Find where the given text appears and provide that cell's center as [X, Y] coordinate. 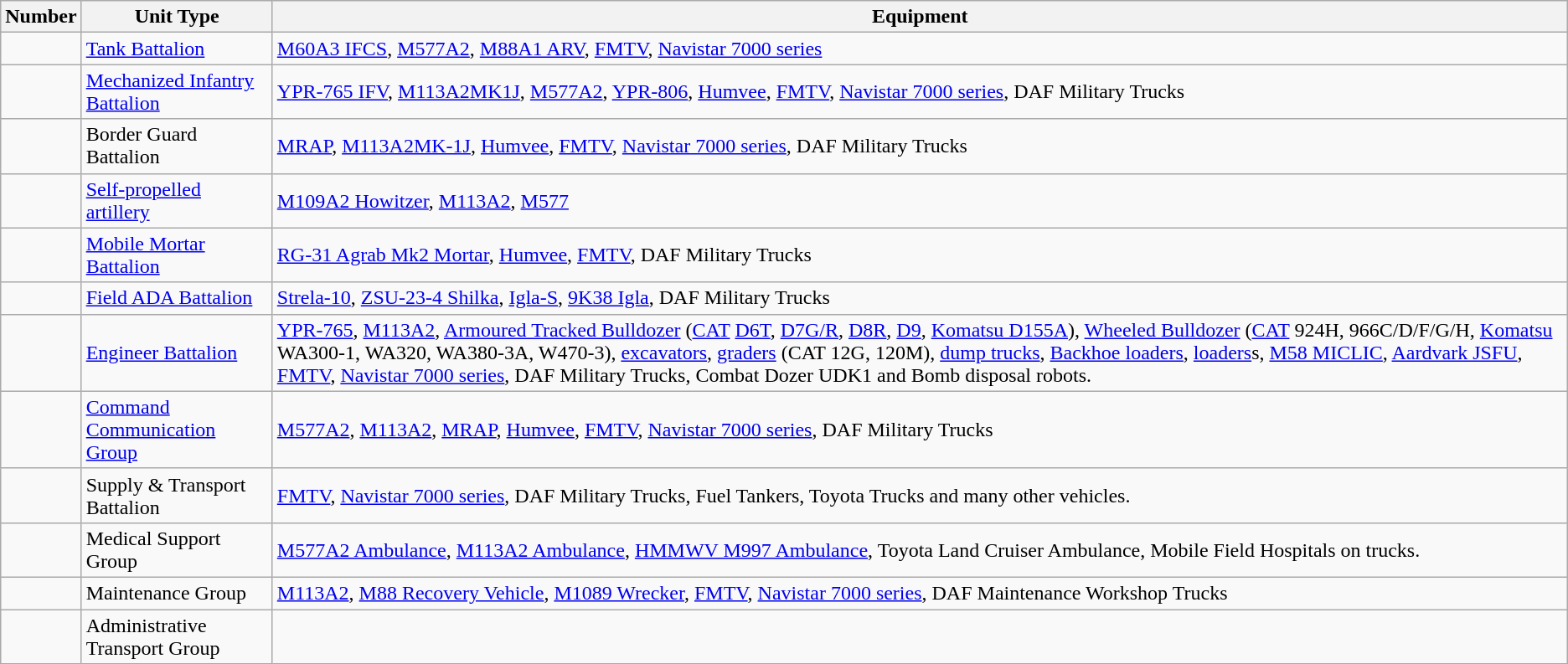
Administrative Transport Group [177, 636]
Strela-10, ZSU-23-4 Shilka, Igla-S, 9K38 Igla, DAF Military Trucks [920, 298]
M60A3 IFCS, M577A2, M88A1 ARV, FMTV, Navistar 7000 series [920, 49]
Supply & Transport Battalion [177, 496]
M113A2, M88 Recovery Vehicle, M1089 Wrecker, FMTV, Navistar 7000 series, DAF Maintenance Workshop Trucks [920, 593]
Self-propelled artillery [177, 201]
Border Guard Battalion [177, 146]
Unit Type [177, 17]
M577A2, M113A2, MRAP, Humvee, FMTV, Navistar 7000 series, DAF Military Trucks [920, 430]
Equipment [920, 17]
Maintenance Group [177, 593]
Mechanized Infantry Battalion [177, 92]
MRAP, M113A2MK-1J, Humvee, FMTV, Navistar 7000 series, DAF Military Trucks [920, 146]
RG-31 Agrab Mk2 Mortar, Humvee, FMTV, DAF Military Trucks [920, 255]
Engineer Battalion [177, 353]
Tank Battalion [177, 49]
M577A2 Ambulance, M113A2 Ambulance, HMMWV M997 Ambulance, Toyota Land Cruiser Ambulance, Mobile Field Hospitals on trucks. [920, 549]
YPR-765 IFV, M113A2MK1J, M577A2, YPR-806, Humvee, FMTV, Navistar 7000 series, DAF Military Trucks [920, 92]
Mobile Mortar Battalion [177, 255]
Field ADA Battalion [177, 298]
Number [41, 17]
M109A2 Howitzer, M113A2, M577 [920, 201]
Command Communication Group [177, 430]
FMTV, Navistar 7000 series, DAF Military Trucks, Fuel Tankers, Toyota Trucks and many other vehicles. [920, 496]
Medical Support Group [177, 549]
